Find where the given text appears and provide that cell's center as (X, Y) coordinate. 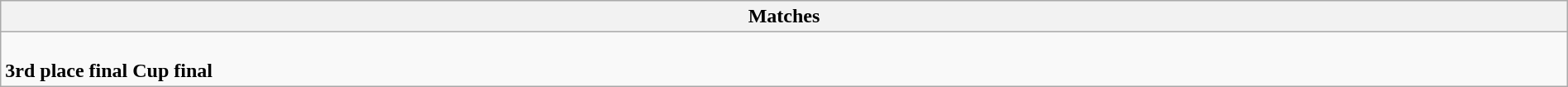
3rd place final Cup final (784, 60)
Matches (784, 17)
